Locate the cell with the specified text and output its (x, y) center coordinate. 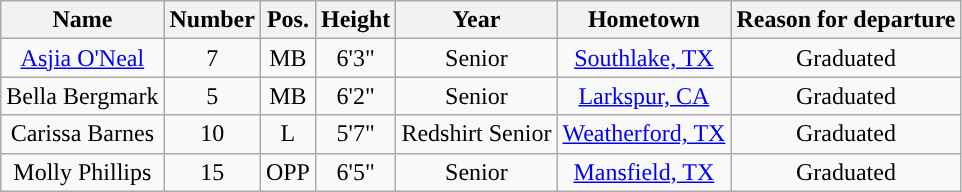
Southlake, TX (644, 58)
10 (212, 134)
Mansfield, TX (644, 172)
Redshirt Senior (476, 134)
Name (82, 20)
5 (212, 96)
15 (212, 172)
Number (212, 20)
L (288, 134)
6'3" (355, 58)
Year (476, 20)
Carissa Barnes (82, 134)
Larkspur, CA (644, 96)
Bella Bergmark (82, 96)
5'7" (355, 134)
Weatherford, TX (644, 134)
Reason for departure (846, 20)
Molly Phillips (82, 172)
Height (355, 20)
OPP (288, 172)
Asjia O'Neal (82, 58)
6'5" (355, 172)
6'2" (355, 96)
7 (212, 58)
Pos. (288, 20)
Hometown (644, 20)
